Scan for the cell matching the given text and deliver its (X, Y) coordinate at center. 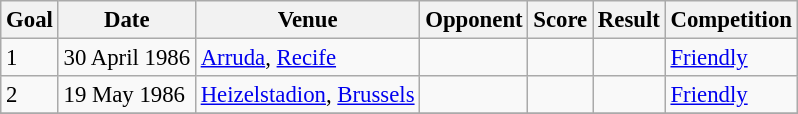
Score (560, 20)
2 (30, 95)
Heizelstadion, Brussels (307, 95)
Venue (307, 20)
1 (30, 58)
Competition (731, 20)
Result (630, 20)
30 April 1986 (126, 58)
19 May 1986 (126, 95)
Arruda, Recife (307, 58)
Date (126, 20)
Opponent (474, 20)
Goal (30, 20)
